Find where the given text appears and provide that cell's center as (x, y) coordinate. 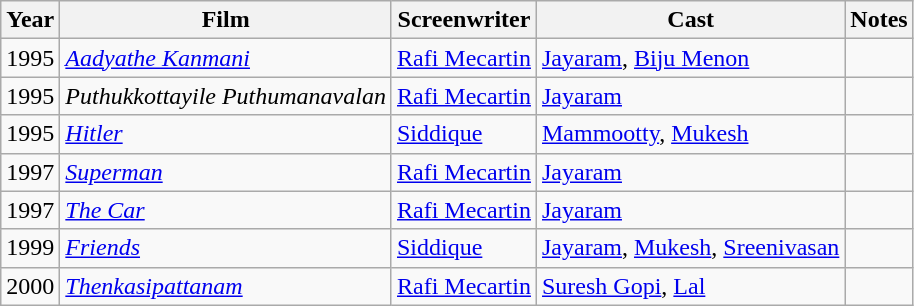
1999 (30, 248)
The Car (226, 210)
Jayaram, Mukesh, Sreenivasan (690, 248)
Superman (226, 172)
Notes (879, 20)
Film (226, 20)
Screenwriter (464, 20)
Hitler (226, 134)
Puthukkottayile Puthumanavalan (226, 96)
Aadyathe Kanmani (226, 58)
2000 (30, 286)
Cast (690, 20)
Mammootty, Mukesh (690, 134)
Suresh Gopi, Lal (690, 286)
Year (30, 20)
Thenkasipattanam (226, 286)
Friends (226, 248)
Jayaram, Biju Menon (690, 58)
